For the text-containing cell, return its midpoint in (X, Y) coordinate format. 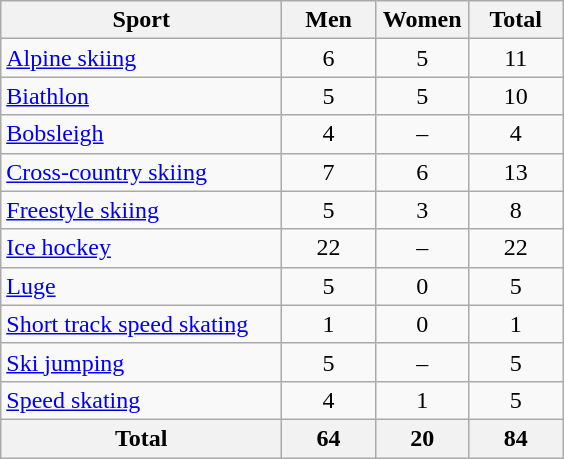
84 (516, 438)
Luge (142, 286)
Sport (142, 20)
Ice hockey (142, 248)
Short track speed skating (142, 324)
Bobsleigh (142, 134)
10 (516, 96)
13 (516, 172)
7 (329, 172)
Speed skating (142, 400)
Ski jumping (142, 362)
20 (422, 438)
Cross-country skiing (142, 172)
Alpine skiing (142, 58)
64 (329, 438)
8 (516, 210)
3 (422, 210)
Freestyle skiing (142, 210)
Biathlon (142, 96)
11 (516, 58)
Men (329, 20)
Women (422, 20)
